For the text-containing cell, return its midpoint in (X, Y) coordinate format. 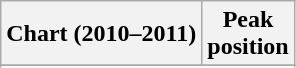
Chart (2010–2011) (102, 34)
Peakposition (248, 34)
